Output the (x, y) coordinate of the center of the cell containing the given text.  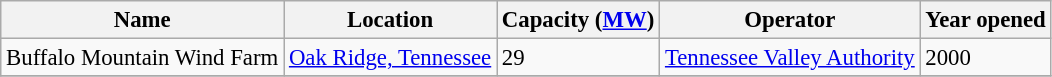
Operator (790, 20)
2000 (986, 58)
Name (142, 20)
Year opened (986, 20)
Capacity (MW) (578, 20)
Tennessee Valley Authority (790, 58)
Location (390, 20)
29 (578, 58)
Oak Ridge, Tennessee (390, 58)
Buffalo Mountain Wind Farm (142, 58)
